Determine the [x, y] coordinate at the center of the cell enclosing the given text.  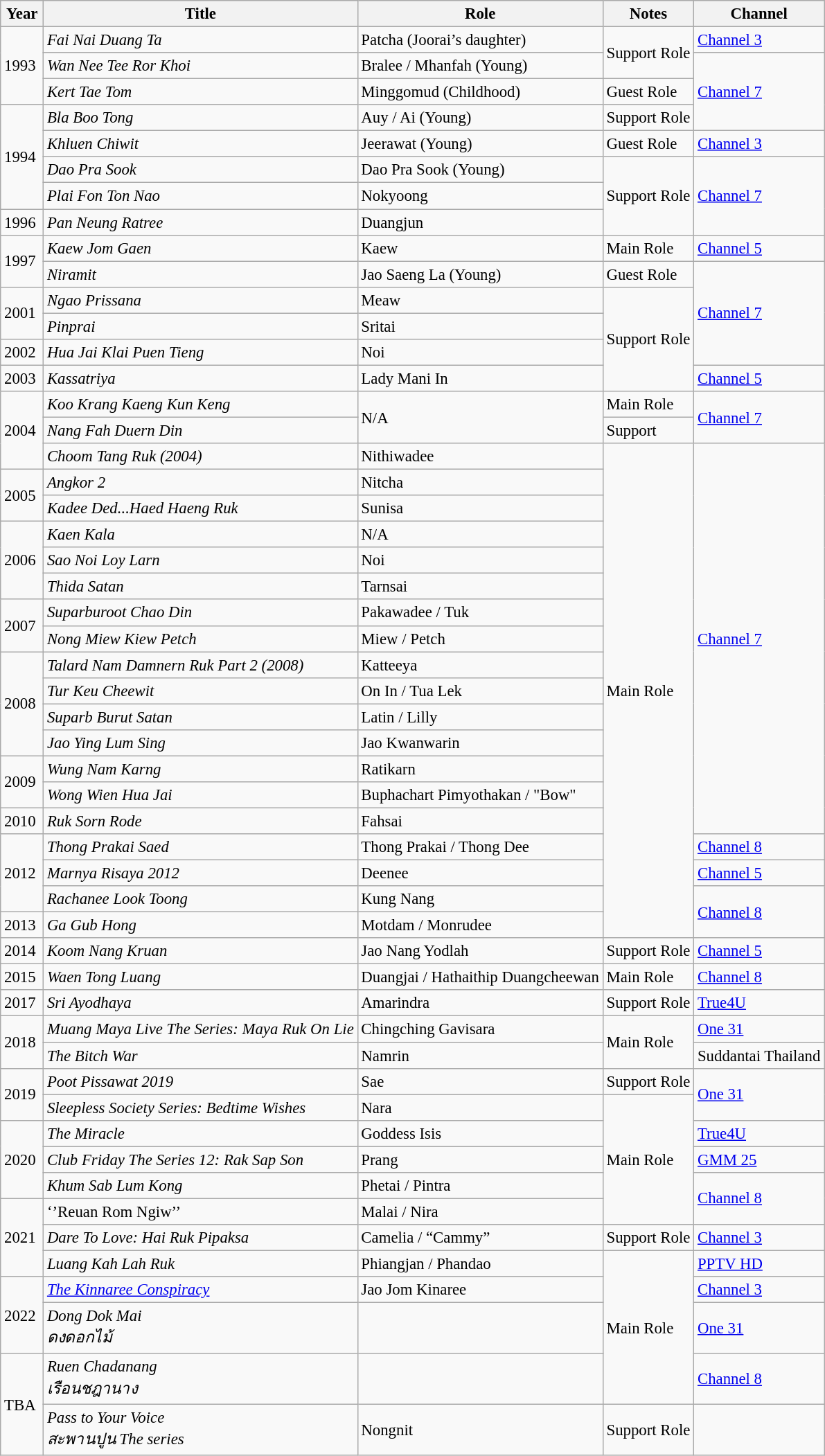
Duangjai / Hathaithip Duangcheewan [480, 977]
Deenee [480, 873]
2010 [22, 821]
2020 [22, 1160]
Channel [759, 14]
2022 [22, 1315]
Suparb Burut Satan [201, 717]
2002 [22, 353]
‘’Reuan Rom Ngiw’’ [201, 1211]
Choom Tang Ruk (2004) [201, 456]
Poot Pissawat 2019 [201, 1081]
Fai Nai Duang Ta [201, 40]
Angkor 2 [201, 483]
The Bitch War [201, 1056]
Prang [480, 1160]
Notes [648, 14]
Nongnit [480, 1430]
Ruen Chadanangเรือนชฎานาง [201, 1379]
Luang Kah Lah Ruk [201, 1263]
PPTV HD [759, 1263]
GMM 25 [759, 1160]
Pass to Your Voiceสะพานปูน The series [201, 1430]
Lady Mani In [480, 378]
2003 [22, 378]
Kaen Kala [201, 535]
Patcha (Joorai’s daughter) [480, 40]
Sri Ayodhaya [201, 1004]
Camelia / “Cammy” [480, 1238]
2014 [22, 951]
Hua Jai Klai Puen Tieng [201, 353]
Goddess Isis [480, 1133]
Chingching Gavisara [480, 1029]
Plai Fon Ton Nao [201, 196]
Jao Kwanwarin [480, 743]
Bla Boo Tong [201, 118]
Khum Sab Lum Kong [201, 1186]
2008 [22, 704]
Fahsai [480, 821]
2013 [22, 925]
Waen Tong Luang [201, 977]
2006 [22, 561]
Khluen Chiwit [201, 144]
Role [480, 14]
Dao Pra Sook (Young) [480, 170]
Meaw [480, 300]
1994 [22, 157]
Nara [480, 1108]
Phetai / Pintra [480, 1186]
Ngao Prissana [201, 300]
Club Friday The Series 12: Rak Sap Son [201, 1160]
2018 [22, 1042]
2021 [22, 1237]
Motdam / Monrudee [480, 925]
Dao Pra Sook [201, 170]
Sae [480, 1081]
Kassatriya [201, 378]
Kert Tae Tom [201, 92]
Malai / Nira [480, 1211]
2005 [22, 496]
Miew / Petch [480, 639]
Ga Gub Hong [201, 925]
Pan Neung Ratree [201, 222]
Jao Jom Kinaree [480, 1290]
Pinprai [201, 326]
Wung Nam Karng [201, 769]
Koom Nang Kruan [201, 951]
2009 [22, 781]
Support [648, 430]
Bralee / Mhanfah (Young) [480, 66]
Jeerawat (Young) [480, 144]
1993 [22, 66]
Nitcha [480, 483]
Muang Maya Live The Series: Maya Ruk On Lie [201, 1029]
2004 [22, 431]
Dare To Love: Hai Ruk Pipaksa [201, 1238]
On In / Tua Lek [480, 691]
Nithiwadee [480, 456]
Marnya Risaya 2012 [201, 873]
Sunisa [480, 508]
Katteeya [480, 665]
Pakawadee / Tuk [480, 613]
2019 [22, 1094]
Year [22, 14]
Amarindra [480, 1004]
Thida Satan [201, 587]
Jao Saeng La (Young) [480, 274]
Rachanee Look Toong [201, 899]
Jao Ying Lum Sing [201, 743]
Duangjun [480, 222]
Ratikarn [480, 769]
Nong Miew Kiew Petch [201, 639]
Latin / Lilly [480, 717]
1997 [22, 260]
2012 [22, 873]
Tarnsai [480, 587]
2007 [22, 626]
Kaew Jom Gaen [201, 248]
Talard Nam Damnern Ruk Part 2 (2008) [201, 665]
Koo Krang Kaeng Kun Keng [201, 405]
Suddantai Thailand [759, 1056]
Auy / Ai (Young) [480, 118]
Kaew [480, 248]
Thong Prakai Saed [201, 847]
Niramit [201, 274]
Thong Prakai / Thong Dee [480, 847]
Sritai [480, 326]
2015 [22, 977]
Sao Noi Loy Larn [201, 560]
The Miracle [201, 1133]
Namrin [480, 1056]
Title [201, 14]
Suparburoot Chao Din [201, 613]
2001 [22, 313]
Dong Dok Maiดงดอกไม้ [201, 1329]
Wan Nee Tee Ror Khoi [201, 66]
TBA [22, 1405]
The Kinnaree Conspiracy [201, 1290]
Sleepless Society Series: Bedtime Wishes [201, 1108]
Wong Wien Hua Jai [201, 795]
Nokyoong [480, 196]
Kadee Ded...Haed Haeng Ruk [201, 508]
Minggomud (Childhood) [480, 92]
Buphachart Pimyothakan / "Bow" [480, 795]
Nang Fah Duern Din [201, 430]
2017 [22, 1004]
Jao Nang Yodlah [480, 951]
Kung Nang [480, 899]
Tur Keu Cheewit [201, 691]
1996 [22, 222]
Ruk Sorn Rode [201, 821]
Phiangjan / Phandao [480, 1263]
